Scan for the cell matching the given text and deliver its [X, Y] coordinate at center. 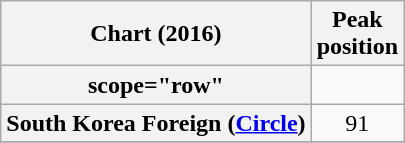
scope="row" [156, 85]
Chart (2016) [156, 34]
Peakposition [357, 34]
91 [357, 123]
South Korea Foreign (Circle) [156, 123]
